Return the (x, y) coordinate for the center point of the cell that contains the specified text.  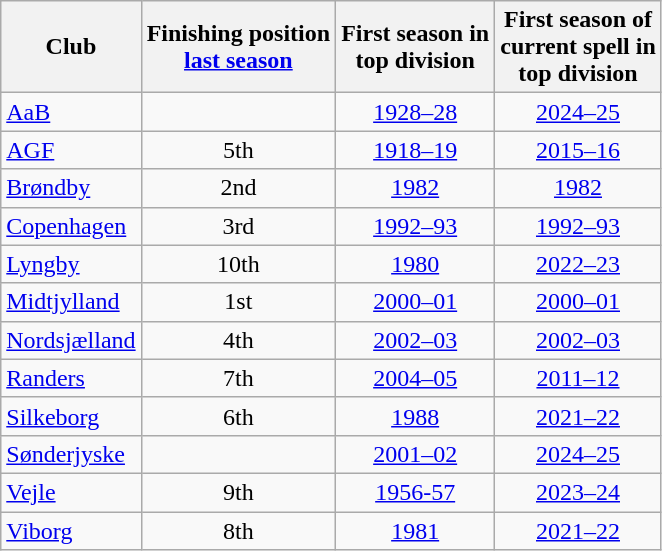
Nordsjælland (71, 340)
1980 (416, 264)
Sønderjyske (71, 454)
Randers (71, 378)
1981 (416, 531)
2023–24 (578, 492)
1988 (416, 416)
7th (238, 378)
Vejle (71, 492)
Silkeborg (71, 416)
Club (71, 47)
4th (238, 340)
1928–28 (416, 112)
AGF (71, 150)
1st (238, 302)
First season intop division (416, 47)
Viborg (71, 531)
2nd (238, 188)
10th (238, 264)
Lyngby (71, 264)
2022–23 (578, 264)
3rd (238, 226)
8th (238, 531)
1918–19 (416, 150)
Copenhagen (71, 226)
Brøndby (71, 188)
5th (238, 150)
2011–12 (578, 378)
6th (238, 416)
First season ofcurrent spell intop division (578, 47)
2001–02 (416, 454)
Finishing positionlast season (238, 47)
2004–05 (416, 378)
9th (238, 492)
AaB (71, 112)
1956-57 (416, 492)
Midtjylland (71, 302)
2015–16 (578, 150)
